Pinpoint the cell where the given text exists, returning its [X, Y] midpoint coordinate. 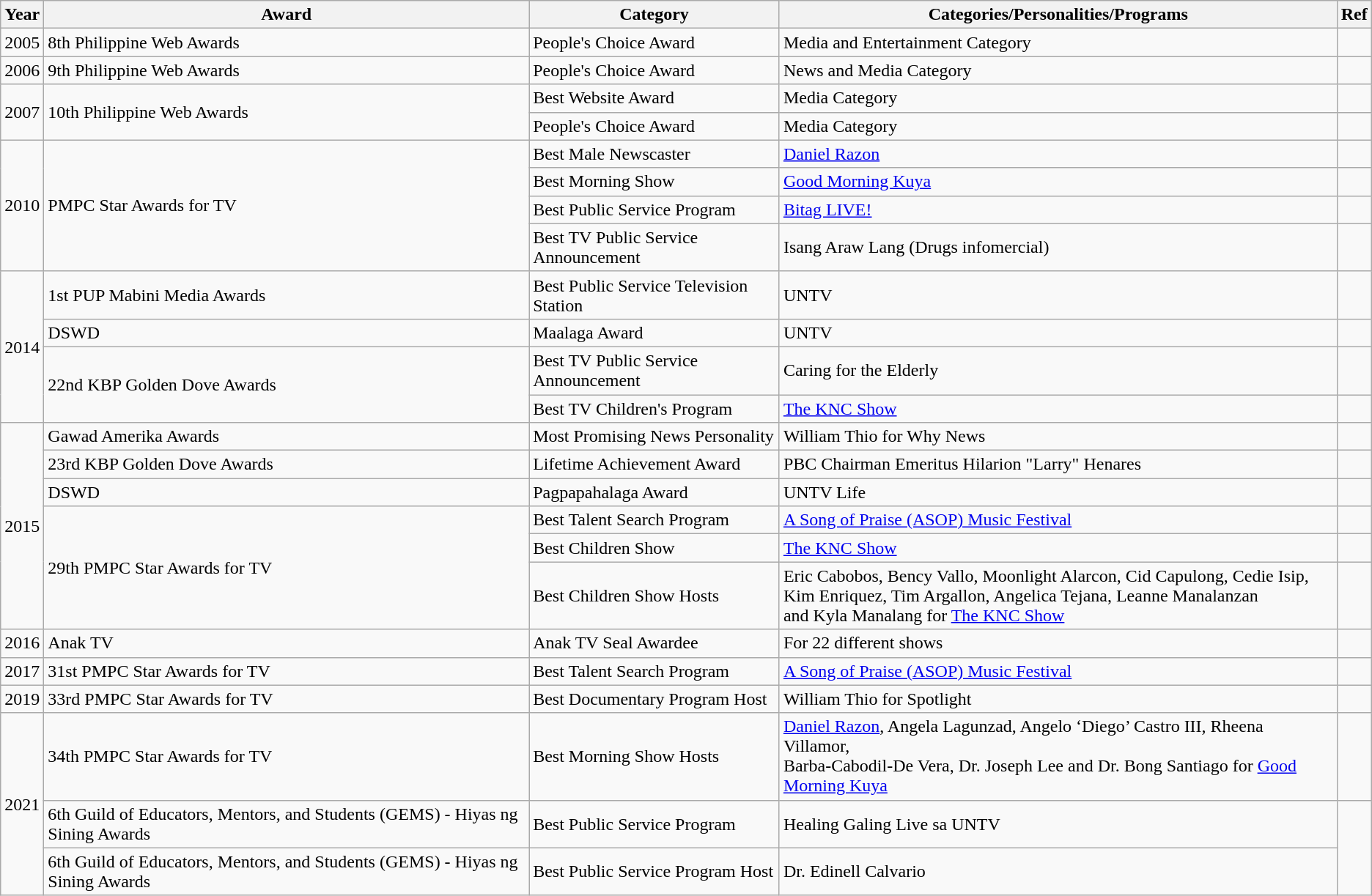
Best Documentary Program Host [654, 699]
William Thio for Spotlight [1058, 699]
Gawad Amerika Awards [287, 437]
2015 [22, 526]
Good Morning Kuya [1058, 182]
Best Public Service Program Host [654, 872]
Best Website Award [654, 98]
Best TV Children's Program [654, 408]
Media and Entertainment Category [1058, 42]
For 22 different shows [1058, 643]
Caring for the Elderly [1058, 371]
Best Morning Show Hosts [654, 756]
Categories/Personalities/Programs [1058, 15]
2021 [22, 804]
Pagpapahalaga Award [654, 492]
Anak TV Seal Awardee [654, 643]
2007 [22, 112]
Award [287, 15]
1st PUP Mabini Media Awards [287, 295]
News and Media Category [1058, 70]
Daniel Razon [1058, 154]
Most Promising News Personality [654, 437]
Lifetime Achievement Award [654, 464]
2006 [22, 70]
23rd KBP Golden Dove Awards [287, 464]
2017 [22, 671]
Year [22, 15]
PMPC Star Awards for TV [287, 205]
Best Male Newscaster [654, 154]
Bitag LIVE! [1058, 210]
2019 [22, 699]
2016 [22, 643]
31st PMPC Star Awards for TV [287, 671]
Healing Galing Live sa UNTV [1058, 823]
33rd PMPC Star Awards for TV [287, 699]
Ref [1354, 15]
2010 [22, 205]
Category [654, 15]
Best Children Show [654, 548]
Anak TV [287, 643]
William Thio for Why News [1058, 437]
PBC Chairman Emeritus Hilarion "Larry" Henares [1058, 464]
9th Philippine Web Awards [287, 70]
2005 [22, 42]
Best Children Show Hosts [654, 596]
Best Public Service Television Station [654, 295]
Dr. Edinell Calvario [1058, 872]
29th PMPC Star Awards for TV [287, 568]
34th PMPC Star Awards for TV [287, 756]
Isang Araw Lang (Drugs infomercial) [1058, 248]
10th Philippine Web Awards [287, 112]
Best Morning Show [654, 182]
UNTV Life [1058, 492]
2014 [22, 347]
Maalaga Award [654, 333]
8th Philippine Web Awards [287, 42]
22nd KBP Golden Dove Awards [287, 384]
